Scan for the cell matching the given text and deliver its (x, y) coordinate at center. 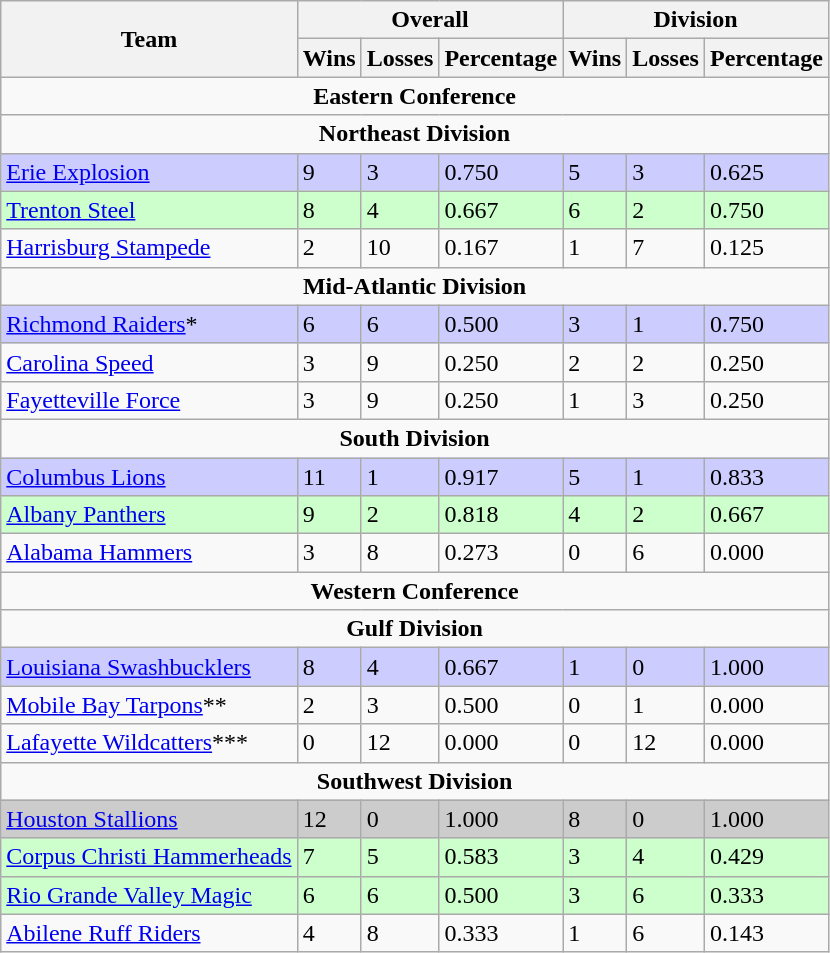
Gulf Division (415, 629)
Columbus Lions (149, 477)
Albany Panthers (149, 515)
0.625 (766, 172)
Erie Explosion (149, 172)
0.167 (501, 248)
Southwest Division (415, 781)
0.833 (766, 477)
Mid-Atlantic Division (415, 286)
Fayetteville Force (149, 400)
Harrisburg Stampede (149, 248)
Louisiana Swashbucklers (149, 667)
Northeast Division (415, 134)
Overall (430, 20)
Team (149, 39)
Rio Grande Valley Magic (149, 895)
Trenton Steel (149, 210)
11 (329, 477)
0.143 (766, 933)
Western Conference (415, 591)
Corpus Christi Hammerheads (149, 857)
Lafayette Wildcatters*** (149, 743)
0.917 (501, 477)
South Division (415, 438)
Alabama Hammers (149, 553)
0.273 (501, 553)
Eastern Conference (415, 96)
0.125 (766, 248)
Richmond Raiders* (149, 324)
Division (696, 20)
0.583 (501, 857)
Houston Stallions (149, 819)
0.818 (501, 515)
Mobile Bay Tarpons** (149, 705)
Abilene Ruff Riders (149, 933)
10 (400, 248)
Carolina Speed (149, 362)
0.429 (766, 857)
